Determine the [X, Y] coordinate at the center of the cell enclosing the given text.  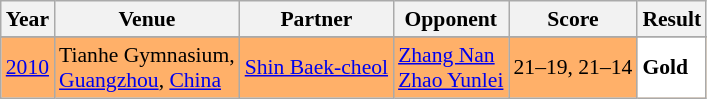
Opponent [450, 19]
Venue [147, 19]
Shin Baek-cheol [316, 68]
2010 [28, 68]
Tianhe Gymnasium,Guangzhou, China [147, 68]
Year [28, 19]
Zhang Nan Zhao Yunlei [450, 68]
Partner [316, 19]
Gold [672, 68]
Result [672, 19]
Score [572, 19]
21–19, 21–14 [572, 68]
